For the text-containing cell, return its midpoint in [X, Y] coordinate format. 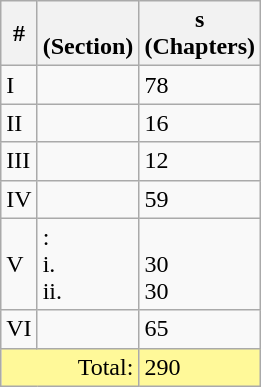
12 [200, 161]
I [19, 85]
78 [200, 85]
(Section) [88, 34]
290 [200, 367]
3030 [200, 264]
VI [19, 329]
:i. ii. [88, 264]
65 [200, 329]
Total: [70, 367]
IV [19, 199]
s(Chapters) [200, 34]
59 [200, 199]
III [19, 161]
16 [200, 123]
# [19, 34]
V [19, 264]
II [19, 123]
